Detect which cell encompasses the target text, then output its [x, y] center coordinate. 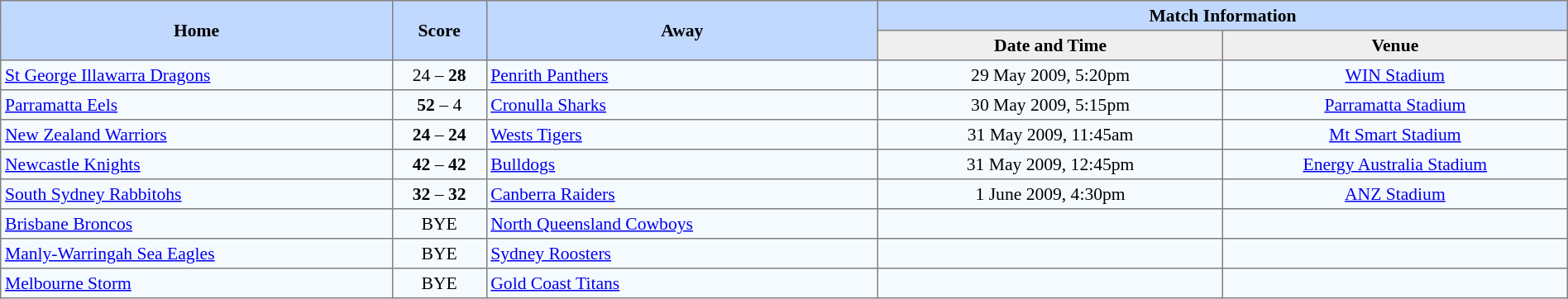
Bulldogs [682, 164]
Wests Tigers [682, 135]
Parramatta Eels [197, 105]
Score [439, 31]
Manly-Warringah Sea Eagles [197, 254]
24 – 24 [439, 135]
42 – 42 [439, 164]
Home [197, 31]
WIN Stadium [1394, 75]
Date and Time [1050, 45]
Melbourne Storm [197, 283]
Brisbane Broncos [197, 224]
Venue [1394, 45]
1 June 2009, 4:30pm [1050, 194]
31 May 2009, 11:45am [1050, 135]
29 May 2009, 5:20pm [1050, 75]
ANZ Stadium [1394, 194]
52 – 4 [439, 105]
Cronulla Sharks [682, 105]
St George Illawarra Dragons [197, 75]
Parramatta Stadium [1394, 105]
Penrith Panthers [682, 75]
Canberra Raiders [682, 194]
South Sydney Rabbitohs [197, 194]
24 – 28 [439, 75]
Newcastle Knights [197, 164]
Sydney Roosters [682, 254]
31 May 2009, 12:45pm [1050, 164]
Mt Smart Stadium [1394, 135]
Energy Australia Stadium [1394, 164]
30 May 2009, 5:15pm [1050, 105]
Gold Coast Titans [682, 283]
North Queensland Cowboys [682, 224]
Match Information [1223, 16]
New Zealand Warriors [197, 135]
Away [682, 31]
32 – 32 [439, 194]
